Provide the (X, Y) coordinate of the cell's center where the given text is located.  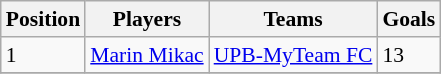
Players (146, 19)
Teams (294, 19)
Goals (408, 19)
UPB-MyTeam FC (294, 55)
13 (408, 55)
Marin Mikac (146, 55)
1 (43, 55)
Position (43, 19)
